For the text-containing cell, return its midpoint in [X, Y] coordinate format. 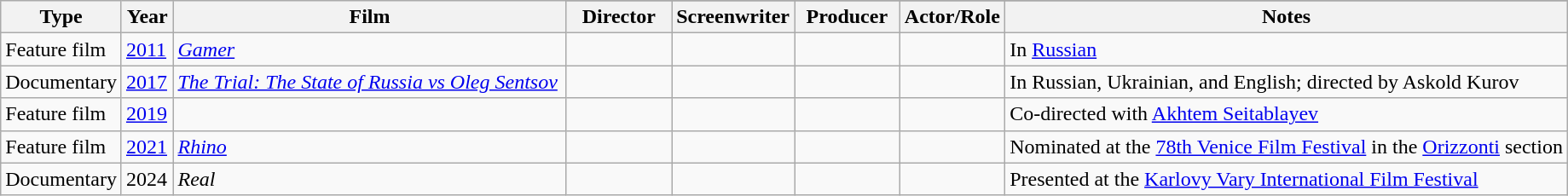
2017 [147, 82]
Real [370, 179]
2024 [147, 179]
Screenwriter [733, 17]
2019 [147, 114]
Co-directed with Akhtem Seitablayev [1287, 114]
In Russian [1287, 49]
Director [619, 17]
2011 [147, 49]
In Russian, Ukrainian, and English; directed by Askold Kurov [1287, 82]
Rhino [370, 147]
Gamer [370, 49]
Film [370, 17]
Type [61, 17]
Producer [848, 17]
Nominated at the 78th Venice Film Festival in the Orizzonti section [1287, 147]
Notes [1287, 17]
The Trial: The State of Russia vs Oleg Sentsov [370, 82]
Actor/Role [952, 17]
2021 [147, 147]
Year [147, 17]
Presented at the Karlovy Vary International Film Festival [1287, 179]
